Return [x, y] of the center of cell containing provided text 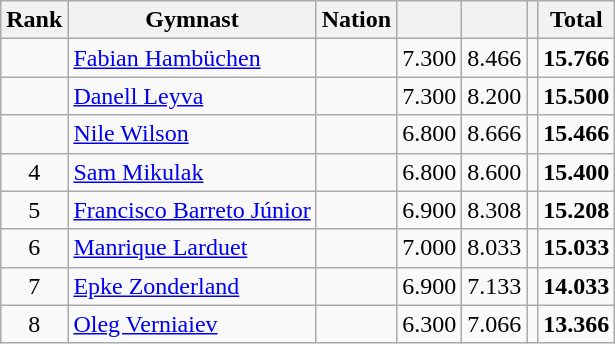
Rank [34, 20]
6 [34, 248]
Nation [356, 20]
8.200 [494, 96]
7.133 [494, 286]
6.300 [430, 324]
5 [34, 210]
4 [34, 172]
Oleg Verniaiev [192, 324]
15.500 [576, 96]
Sam Mikulak [192, 172]
8.666 [494, 134]
15.208 [576, 210]
15.766 [576, 58]
7 [34, 286]
14.033 [576, 286]
8 [34, 324]
8.308 [494, 210]
7.066 [494, 324]
Francisco Barreto Júnior [192, 210]
Gymnast [192, 20]
Total [576, 20]
Danell Leyva [192, 96]
8.466 [494, 58]
Fabian Hambüchen [192, 58]
13.366 [576, 324]
8.600 [494, 172]
7.000 [430, 248]
15.033 [576, 248]
Nile Wilson [192, 134]
Manrique Larduet [192, 248]
Epke Zonderland [192, 286]
15.466 [576, 134]
8.033 [494, 248]
15.400 [576, 172]
